Provide the (X, Y) coordinate of the cell's center where the given text is located.  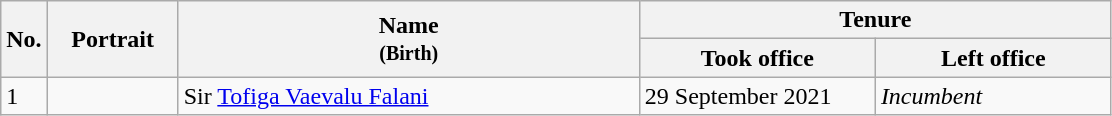
Took office (757, 58)
Incumbent (993, 96)
Sir Tofiga Vaevalu Falani (408, 96)
29 September 2021 (757, 96)
Tenure (875, 20)
Name(Birth) (408, 39)
No. (24, 39)
1 (24, 96)
Left office (993, 58)
Portrait (112, 39)
